Pinpoint the cell where the given text exists, returning its [x, y] midpoint coordinate. 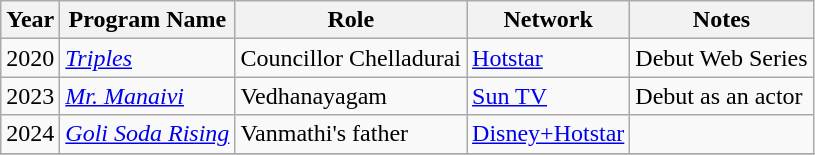
Vedhanayagam [351, 96]
2024 [30, 134]
Mr. Manaivi [148, 96]
Program Name [148, 20]
Debut as an actor [722, 96]
Debut Web Series [722, 58]
Notes [722, 20]
Hotstar [548, 58]
Sun TV [548, 96]
Councillor Chelladurai [351, 58]
Vanmathi's father [351, 134]
Goli Soda Rising [148, 134]
Role [351, 20]
2020 [30, 58]
Year [30, 20]
Network [548, 20]
Disney+Hotstar [548, 134]
Triples [148, 58]
2023 [30, 96]
